Provide the [x, y] coordinate of the cell's center where the given text is located.  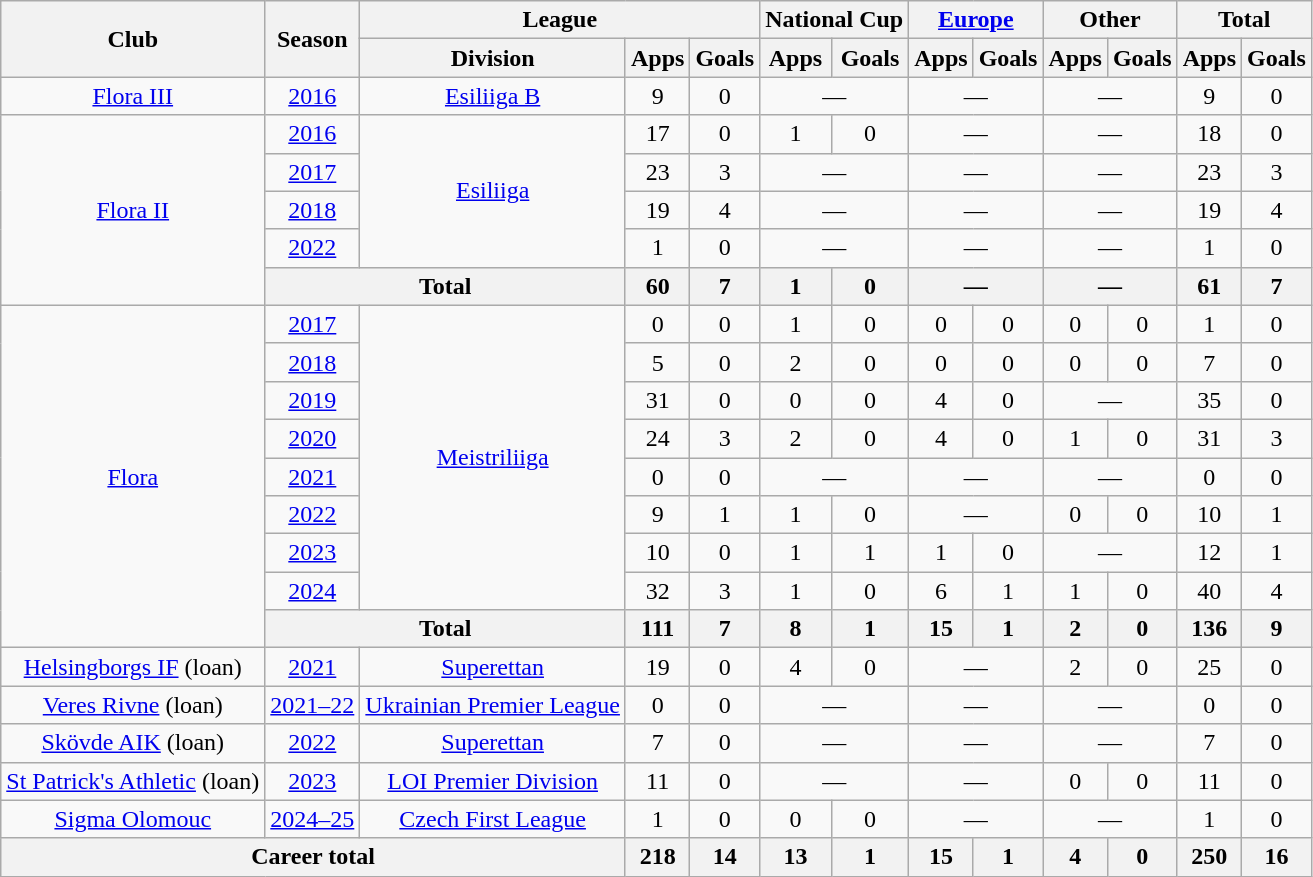
Meistriliiga [493, 457]
18 [1209, 134]
Sigma Olomouc [133, 819]
Flora III [133, 96]
111 [657, 629]
League [560, 20]
Skövde AIK (loan) [133, 743]
Division [493, 58]
35 [1209, 400]
2020 [312, 438]
17 [657, 134]
8 [796, 629]
Veres Rivne (loan) [133, 705]
32 [657, 591]
2021–22 [312, 705]
Club [133, 39]
6 [941, 591]
Europe [976, 20]
2024–25 [312, 819]
Czech First League [493, 819]
136 [1209, 629]
13 [796, 857]
218 [657, 857]
14 [725, 857]
61 [1209, 286]
LOI Premier Division [493, 781]
25 [1209, 667]
12 [1209, 553]
Esiliiga [493, 191]
250 [1209, 857]
National Cup [834, 20]
Career total [314, 857]
40 [1209, 591]
St Patrick's Athletic (loan) [133, 781]
5 [657, 362]
Ukrainian Premier League [493, 705]
2024 [312, 591]
2019 [312, 400]
Season [312, 39]
Helsingborgs IF (loan) [133, 667]
Flora [133, 476]
60 [657, 286]
Esiliiga B [493, 96]
Flora II [133, 210]
24 [657, 438]
Other [1110, 20]
16 [1277, 857]
